Provide the [X, Y] coordinate of the cell's center where the given text is located.  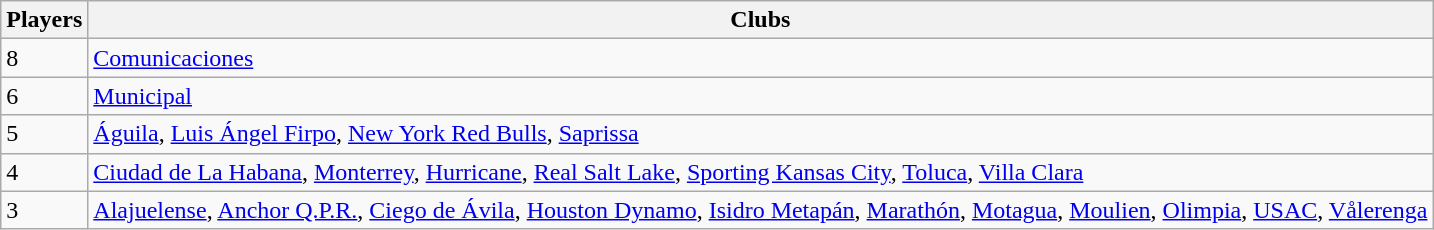
6 [44, 96]
Players [44, 20]
5 [44, 134]
Águila, Luis Ángel Firpo, New York Red Bulls, Saprissa [760, 134]
Clubs [760, 20]
Alajuelense, Anchor Q.P.R., Ciego de Ávila, Houston Dynamo, Isidro Metapán, Marathón, Motagua, Moulien, Olimpia, USAC, Vålerenga [760, 210]
3 [44, 210]
4 [44, 172]
Municipal [760, 96]
8 [44, 58]
Ciudad de La Habana, Monterrey, Hurricane, Real Salt Lake, Sporting Kansas City, Toluca, Villa Clara [760, 172]
Comunicaciones [760, 58]
